Capture the cell that displays the provided text and extract its [X, Y] central coordinate. 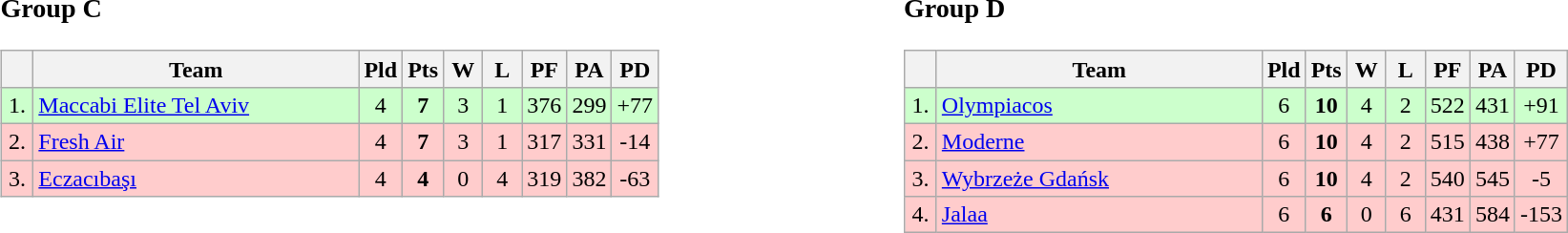
Moderne [1099, 142]
540 [1447, 179]
Fresh Air [197, 142]
Olympiacos [1099, 105]
331 [590, 142]
522 [1447, 105]
-63 [636, 179]
382 [590, 179]
Jalaa [1099, 215]
-153 [1540, 215]
4. [921, 215]
317 [544, 142]
376 [544, 105]
584 [1493, 215]
Wybrzeże Gdańsk [1099, 179]
-14 [636, 142]
Eczacıbaşı [197, 179]
-5 [1540, 179]
438 [1493, 142]
319 [544, 179]
Maccabi Elite Tel Aviv [197, 105]
299 [590, 105]
+91 [1540, 105]
515 [1447, 142]
545 [1493, 179]
